Pinpoint the cell where the given text exists, returning its [x, y] midpoint coordinate. 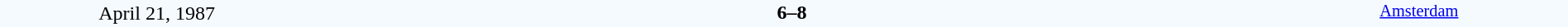
6–8 [791, 12]
April 21, 1987 [157, 13]
Amsterdam [1419, 13]
